From the cell containing the given text, extract its center point as (X, Y) coordinate. 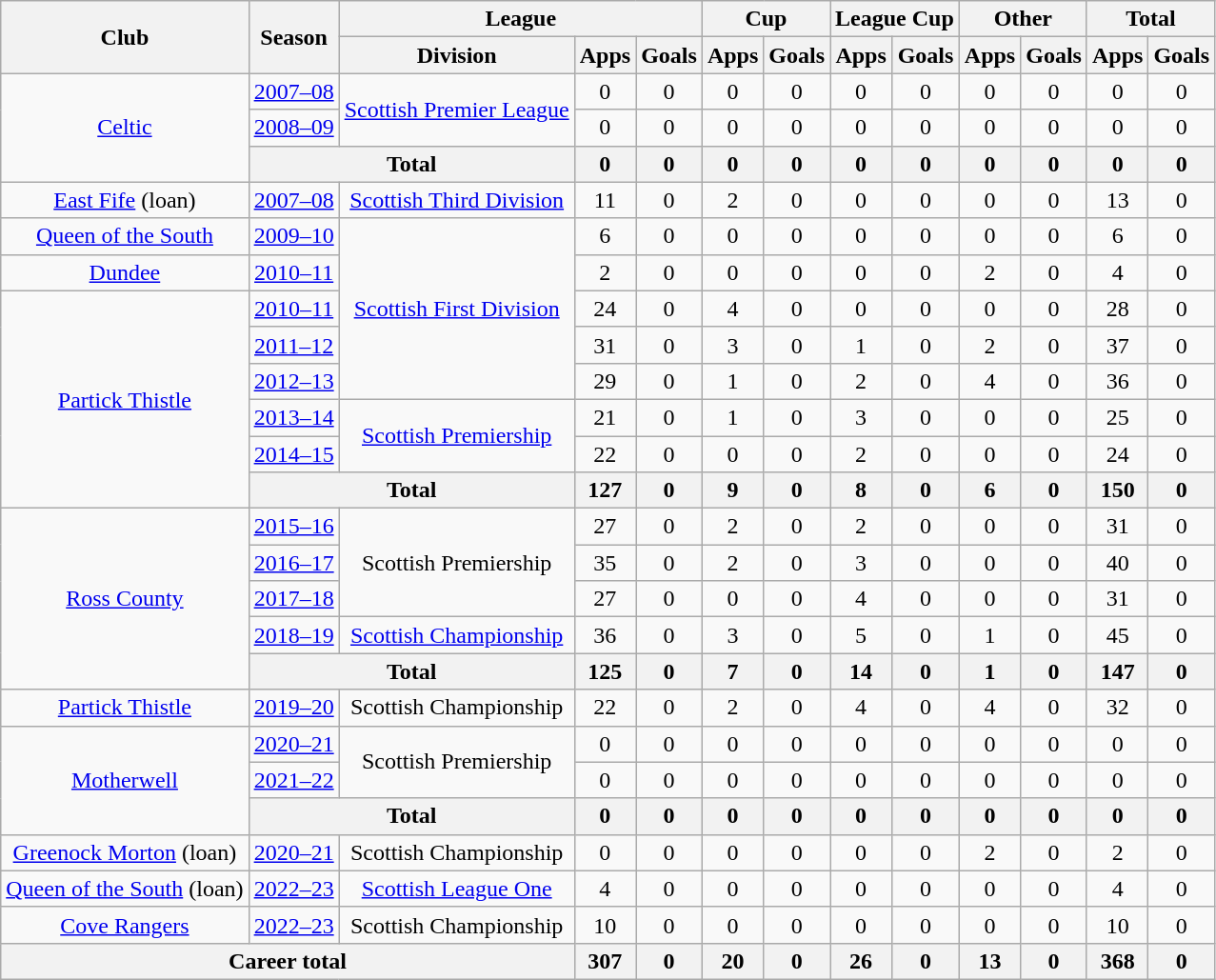
2008–09 (293, 128)
Scottish Premier League (457, 110)
Division (457, 55)
2009–10 (293, 236)
29 (605, 381)
League Cup (895, 19)
20 (732, 961)
Scottish League One (457, 889)
8 (861, 490)
25 (1117, 417)
35 (605, 563)
2021–22 (293, 780)
Ross County (125, 599)
21 (605, 417)
Dundee (125, 272)
Queen of the South (loan) (125, 889)
7 (732, 671)
League (520, 19)
9 (732, 490)
2012–13 (293, 381)
2015–16 (293, 527)
Motherwell (125, 780)
East Fife (loan) (125, 200)
Career total (288, 961)
Cup (766, 19)
Scottish First Division (457, 309)
Queen of the South (125, 236)
2013–14 (293, 417)
Other (1023, 19)
Season (293, 37)
40 (1117, 563)
2018–19 (293, 635)
14 (861, 671)
2016–17 (293, 563)
147 (1117, 671)
5 (861, 635)
37 (1117, 345)
Cove Rangers (125, 925)
32 (1117, 708)
150 (1117, 490)
368 (1117, 961)
28 (1117, 309)
307 (605, 961)
2014–15 (293, 454)
2017–18 (293, 599)
Club (125, 37)
45 (1117, 635)
Celtic (125, 128)
Scottish Third Division (457, 200)
2011–12 (293, 345)
Greenock Morton (loan) (125, 852)
11 (605, 200)
127 (605, 490)
2019–20 (293, 708)
26 (861, 961)
125 (605, 671)
